Search for the cell housing the specified text and yield its [x, y] center coordinate. 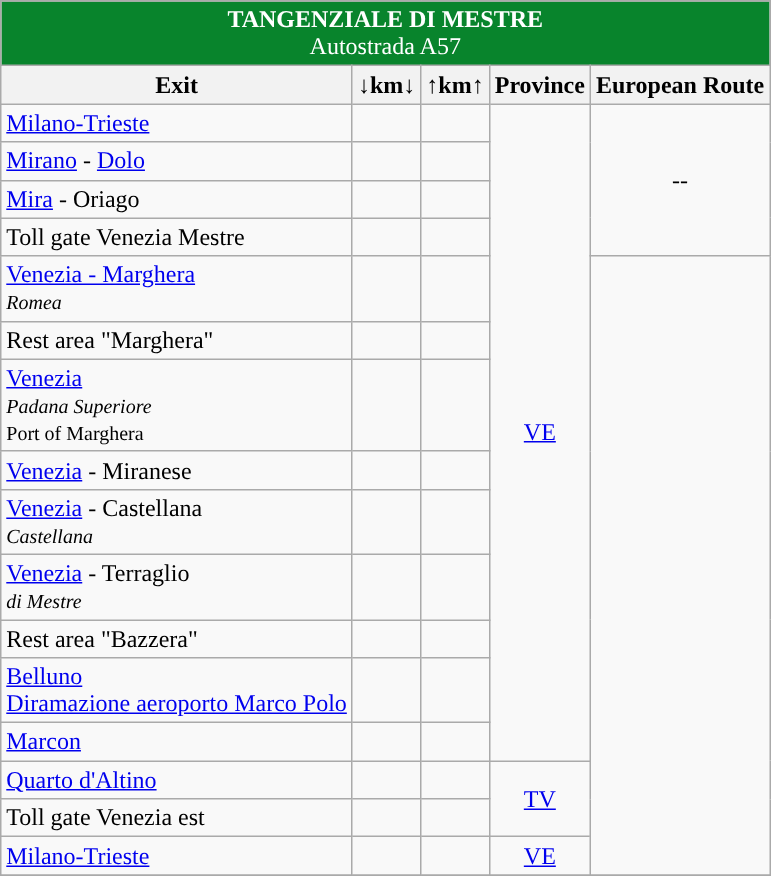
European Route [680, 85]
Province [540, 85]
TV [540, 799]
-- [680, 180]
Exit [177, 85]
Venezia - Terraglio di Mestre [177, 586]
Venezia - Marghera Romea [177, 288]
Mira - Oriago [177, 199]
Toll gate Venezia Mestre [177, 237]
Venezia - Castellana Castellana [177, 522]
↓km↓ [386, 85]
Venezia Padana Superiore Port of Marghera [177, 405]
Marcon [177, 742]
Rest area "Bazzera" [177, 639]
Belluno Diramazione aeroporto Marco Polo [177, 690]
TANGENZIALE DI MESTREAutostrada A57 [386, 34]
Rest area "Marghera" [177, 340]
Quarto d'Altino [177, 780]
↑km↑ [455, 85]
Toll gate Venezia est [177, 818]
Venezia - Miranese [177, 470]
Mirano - Dolo [177, 161]
